Output the (X, Y) coordinate of the center of the cell containing the given text.  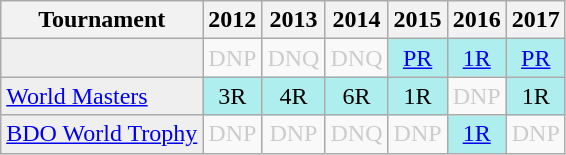
2016 (476, 20)
2017 (536, 20)
2014 (356, 20)
4R (294, 96)
World Masters (102, 96)
BDO World Trophy (102, 134)
6R (356, 96)
2015 (418, 20)
2012 (232, 20)
2013 (294, 20)
Tournament (102, 20)
3R (232, 96)
